Output the (X, Y) coordinate of the center of the cell containing the given text.  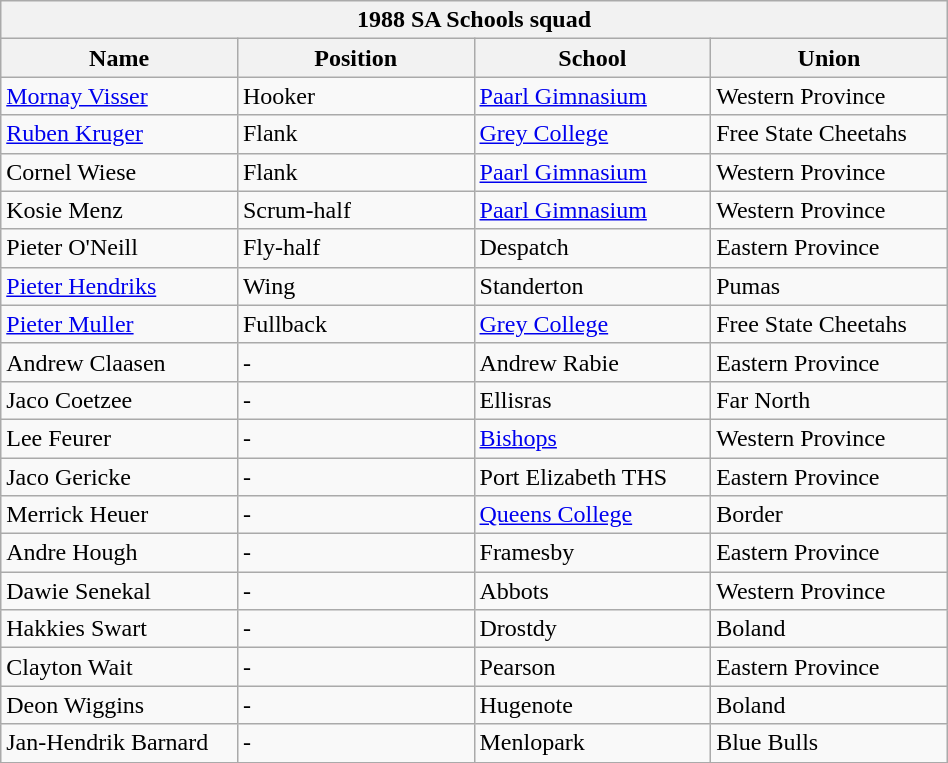
Jaco Coetzee (120, 400)
Merrick Heuer (120, 515)
Abbots (592, 591)
Framesby (592, 553)
Kosie Menz (120, 210)
Pieter Muller (120, 324)
Andrew Claasen (120, 362)
Pearson (592, 667)
Lee Feurer (120, 438)
Union (830, 58)
Wing (356, 286)
Fly-half (356, 248)
Andrew Rabie (592, 362)
Drostdy (592, 629)
Blue Bulls (830, 743)
1988 SA Schools squad (474, 20)
Scrum-half (356, 210)
Name (120, 58)
Mornay Visser (120, 96)
Pumas (830, 286)
Hakkies Swart (120, 629)
Cornel Wiese (120, 172)
Border (830, 515)
Clayton Wait (120, 667)
Dawie Senekal (120, 591)
Jan-Hendrik Barnard (120, 743)
Jaco Gericke (120, 477)
Fullback (356, 324)
Queens College (592, 515)
Andre Hough (120, 553)
Bishops (592, 438)
Pieter Hendriks (120, 286)
Standerton (592, 286)
Position (356, 58)
Port Elizabeth THS (592, 477)
Menlopark (592, 743)
Pieter O'Neill (120, 248)
Deon Wiggins (120, 705)
Far North (830, 400)
Ellisras (592, 400)
Hooker (356, 96)
Hugenote (592, 705)
School (592, 58)
Despatch (592, 248)
Ruben Kruger (120, 134)
